Extract the [X, Y] coordinate from the center of the cell holding the provided text.  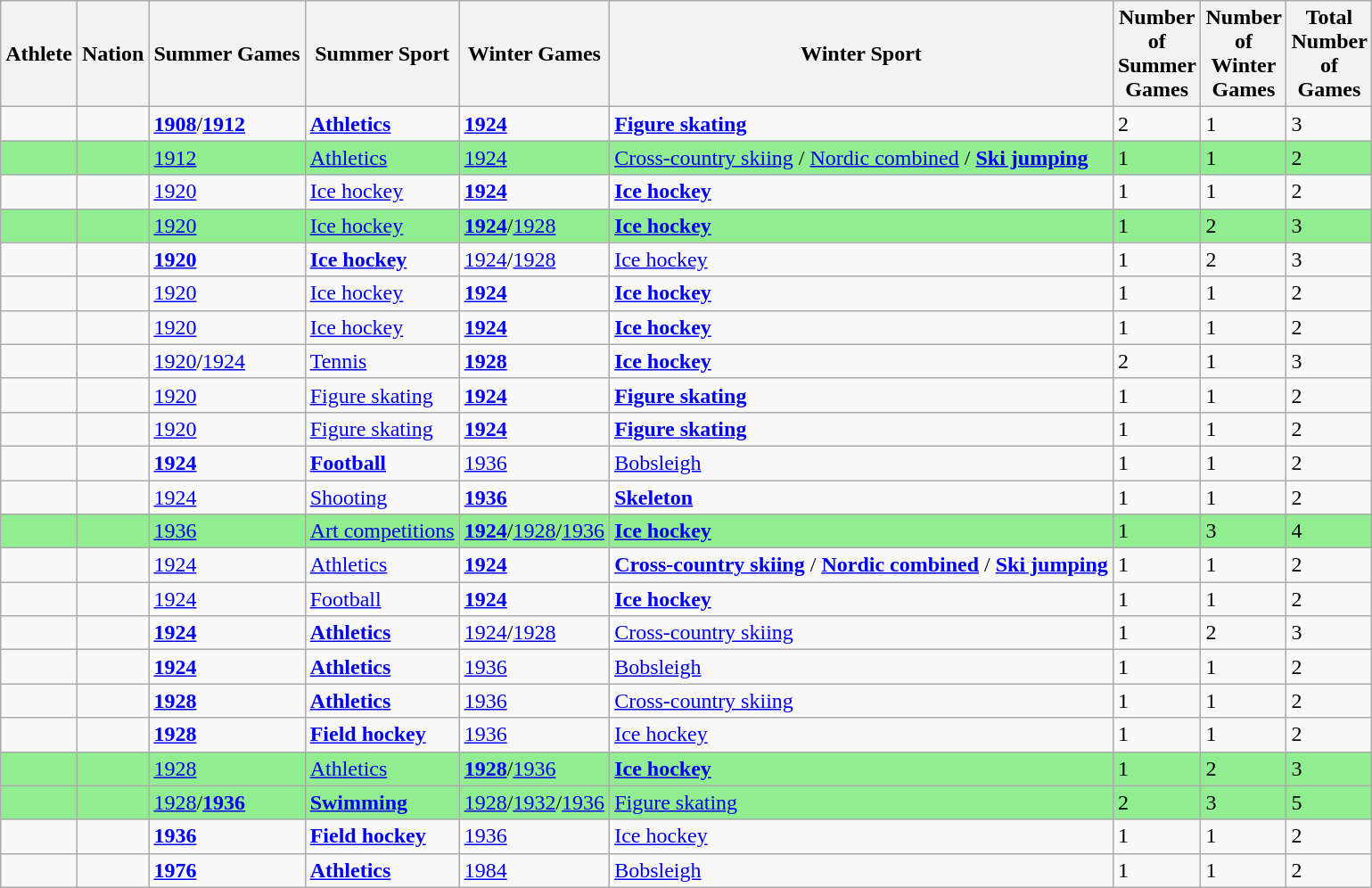
Winter Sport [861, 53]
1924/1928/1936 [534, 531]
Art competitions [382, 531]
Skeleton [861, 497]
Total Number of Games [1329, 53]
Summer Sport [382, 53]
1976 [226, 870]
Number of Summer Games [1157, 53]
1920/1924 [226, 361]
5 [1329, 802]
1912 [226, 158]
Tennis [382, 361]
Winter Games [534, 53]
4 [1329, 531]
1928/1932/1936 [534, 802]
Number of Winter Games [1244, 53]
Shooting [382, 497]
Nation [112, 53]
Athlete [39, 53]
1984 [534, 870]
1908/1912 [226, 124]
Summer Games [226, 53]
Swimming [382, 802]
